Return (X, Y) of the center of cell containing provided text 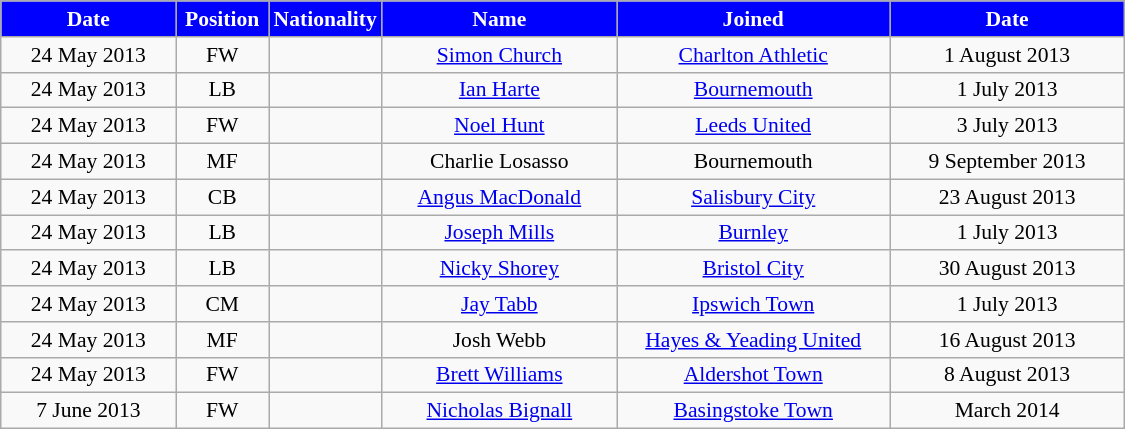
Joseph Mills (500, 233)
Aldershot Town (754, 375)
8 August 2013 (1008, 375)
Ian Harte (500, 90)
Hayes & Yeading United (754, 340)
Name (500, 19)
Salisbury City (754, 197)
Charlton Athletic (754, 55)
23 August 2013 (1008, 197)
Burnley (754, 233)
Basingstoke Town (754, 411)
Leeds United (754, 126)
7 June 2013 (88, 411)
CM (222, 304)
Joined (754, 19)
Nationality (324, 19)
Angus MacDonald (500, 197)
CB (222, 197)
16 August 2013 (1008, 340)
March 2014 (1008, 411)
Nicholas Bignall (500, 411)
Bristol City (754, 269)
Position (222, 19)
9 September 2013 (1008, 162)
Simon Church (500, 55)
Noel Hunt (500, 126)
Brett Williams (500, 375)
Charlie Losasso (500, 162)
3 July 2013 (1008, 126)
Nicky Shorey (500, 269)
Jay Tabb (500, 304)
1 August 2013 (1008, 55)
Ipswich Town (754, 304)
Josh Webb (500, 340)
30 August 2013 (1008, 269)
